From the cell containing the given text, extract its center point as (X, Y) coordinate. 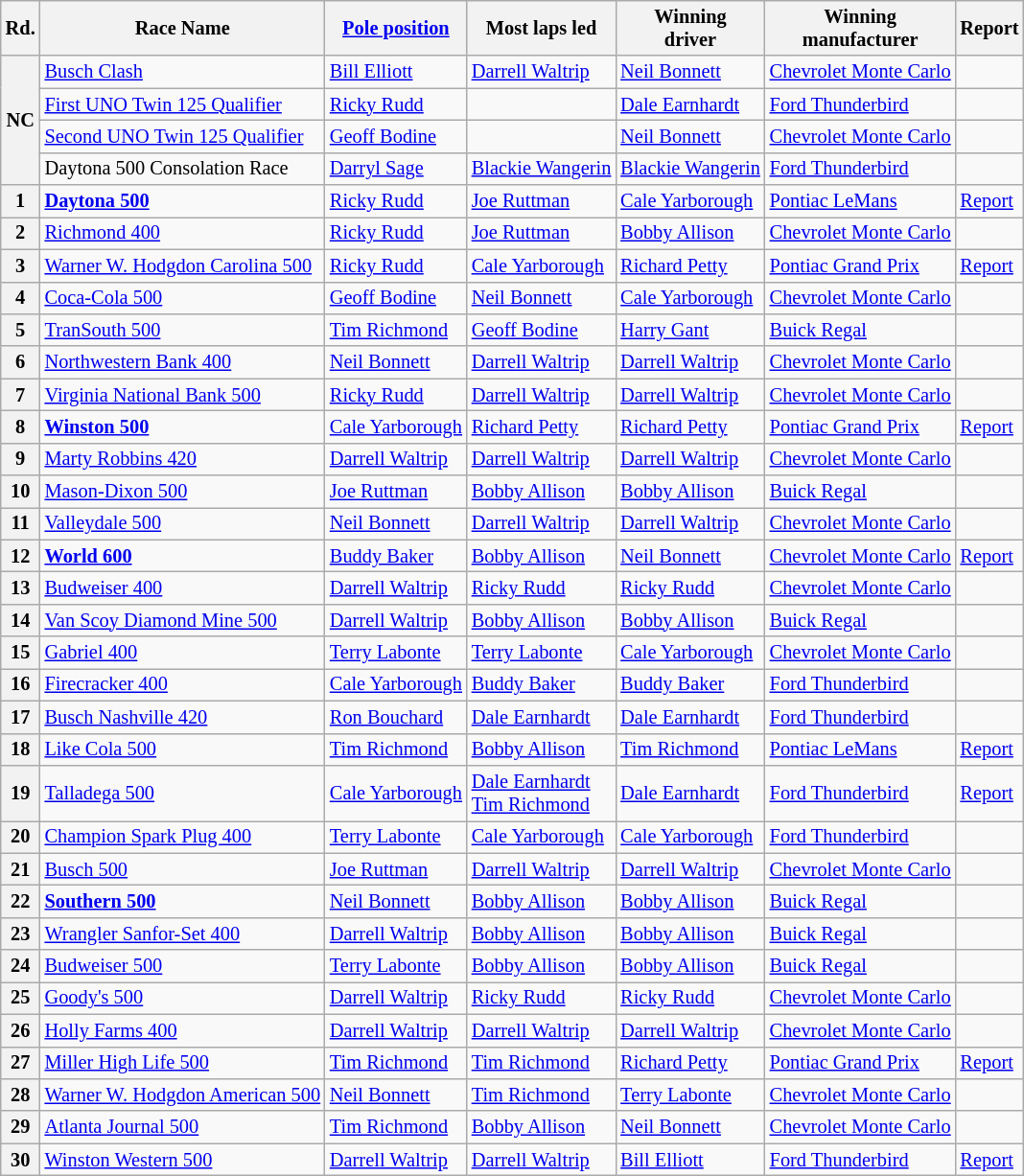
Holly Farms 400 (182, 1030)
Second UNO Twin 125 Qualifier (182, 136)
Wrangler Sanfor-Set 400 (182, 934)
Pole position (396, 28)
Northwestern Bank 400 (182, 362)
Most laps led (541, 28)
Mason-Dixon 500 (182, 492)
Goody's 500 (182, 998)
23 (21, 934)
10 (21, 492)
Winningmanufacturer (861, 28)
World 600 (182, 556)
Southern 500 (182, 901)
Virginia National Bank 500 (182, 395)
18 (21, 749)
22 (21, 901)
19 (21, 793)
9 (21, 459)
16 (21, 684)
Van Scoy Diamond Mine 500 (182, 620)
1 (21, 201)
Talladega 500 (182, 793)
7 (21, 395)
Like Cola 500 (182, 749)
Coca-Cola 500 (182, 298)
Busch Clash (182, 72)
Warner W. Hodgdon American 500 (182, 1095)
NC (21, 121)
12 (21, 556)
Atlanta Journal 500 (182, 1127)
25 (21, 998)
Marty Robbins 420 (182, 459)
15 (21, 653)
TranSouth 500 (182, 330)
8 (21, 427)
6 (21, 362)
29 (21, 1127)
Winston Western 500 (182, 1160)
27 (21, 1063)
30 (21, 1160)
Champion Spark Plug 400 (182, 837)
Budweiser 500 (182, 966)
Rd. (21, 28)
Race Name (182, 28)
24 (21, 966)
Daytona 500 Consolation Race (182, 169)
Busch 500 (182, 869)
Miller High Life 500 (182, 1063)
11 (21, 523)
Winningdriver (690, 28)
Budweiser 400 (182, 588)
Gabriel 400 (182, 653)
2 (21, 233)
17 (21, 717)
3 (21, 265)
Dale EarnhardtTim Richmond (541, 793)
21 (21, 869)
Daytona 500 (182, 201)
26 (21, 1030)
Richmond 400 (182, 233)
First UNO Twin 125 Qualifier (182, 104)
Harry Gant (690, 330)
Darryl Sage (396, 169)
Winston 500 (182, 427)
Ron Bouchard (396, 717)
Valleydale 500 (182, 523)
4 (21, 298)
5 (21, 330)
Warner W. Hodgdon Carolina 500 (182, 265)
Busch Nashville 420 (182, 717)
Firecracker 400 (182, 684)
14 (21, 620)
13 (21, 588)
20 (21, 837)
28 (21, 1095)
